Return (x, y) of the center of cell containing provided text 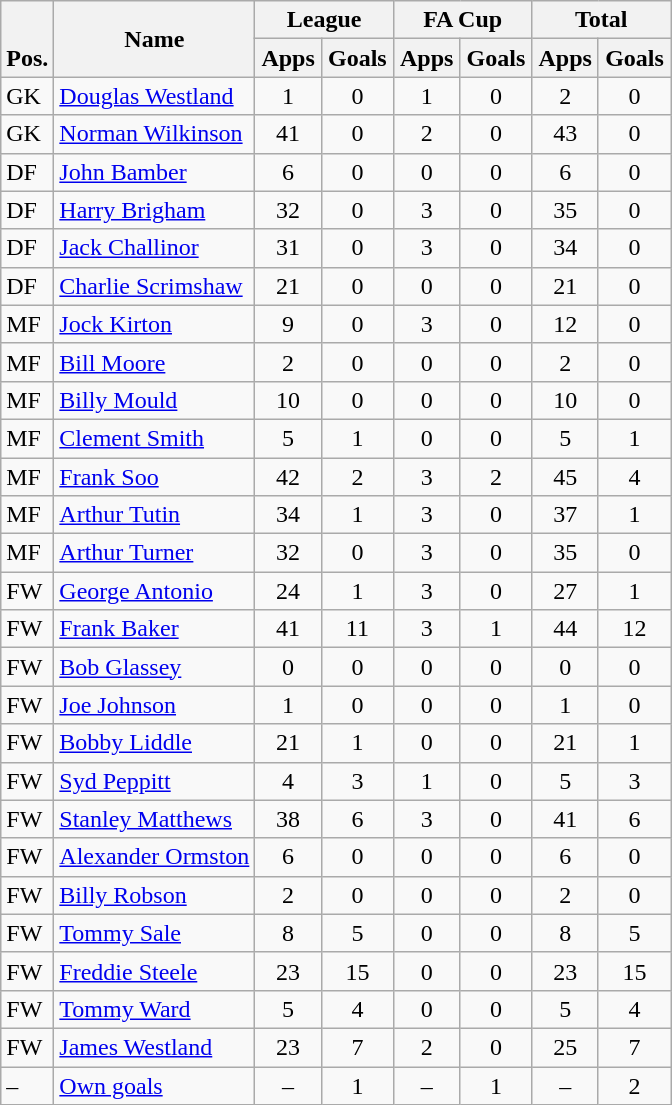
Arthur Tutin (154, 515)
43 (566, 134)
League (324, 20)
Jack Challinor (154, 248)
31 (288, 248)
Joe Johnson (154, 705)
38 (288, 819)
Norman Wilkinson (154, 134)
Stanley Matthews (154, 819)
Frank Baker (154, 629)
11 (357, 629)
Pos. (28, 39)
Bill Moore (154, 362)
25 (566, 1047)
George Antonio (154, 591)
John Bamber (154, 172)
Bobby Liddle (154, 743)
Jock Kirton (154, 324)
37 (566, 515)
45 (566, 477)
Frank Soo (154, 477)
Tommy Sale (154, 933)
FA Cup (462, 20)
44 (566, 629)
Own goals (154, 1085)
27 (566, 591)
Bob Glassey (154, 667)
Charlie Scrimshaw (154, 286)
Douglas Westland (154, 96)
Name (154, 39)
42 (288, 477)
24 (288, 591)
Billy Robson (154, 895)
Syd Peppitt (154, 781)
Freddie Steele (154, 971)
Clement Smith (154, 438)
9 (288, 324)
Harry Brigham (154, 210)
Total (602, 20)
James Westland (154, 1047)
Billy Mould (154, 400)
Tommy Ward (154, 1009)
Arthur Turner (154, 553)
Alexander Ormston (154, 857)
